Find where the given text appears and provide that cell's center as [x, y] coordinate. 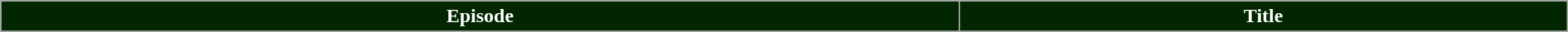
Episode [480, 16]
Title [1264, 16]
